Detect which cell encompasses the target text, then output its (x, y) center coordinate. 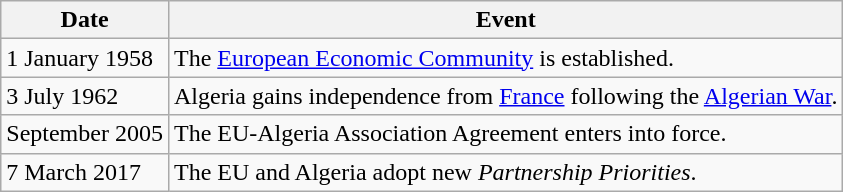
The EU and Algeria adopt new Partnership Priorities. (506, 172)
The EU-Algeria Association Agreement enters into force. (506, 134)
Event (506, 20)
3 July 1962 (85, 96)
Algeria gains independence from France following the Algerian War. (506, 96)
Date (85, 20)
7 March 2017 (85, 172)
The European Economic Community is established. (506, 58)
September 2005 (85, 134)
1 January 1958 (85, 58)
